Capture the cell that displays the provided text and extract its (x, y) central coordinate. 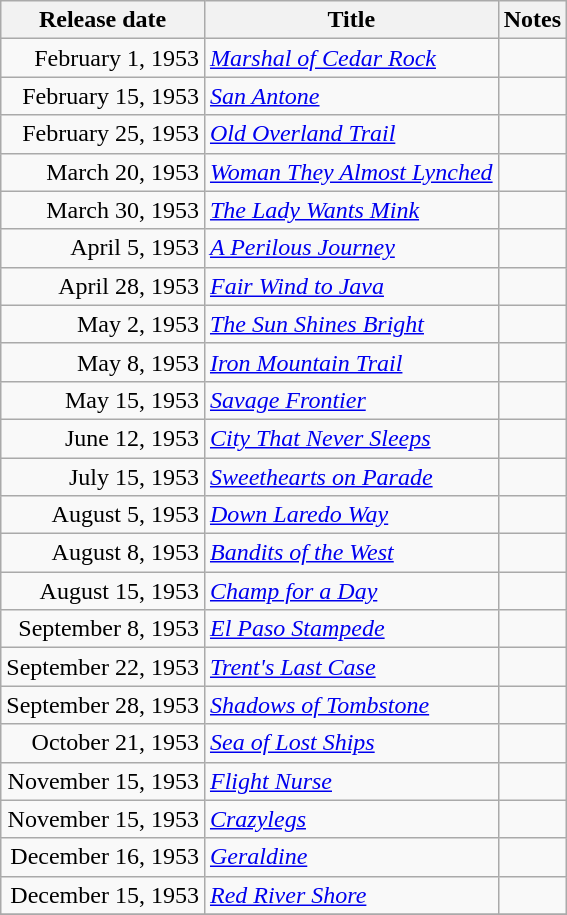
Iron Mountain Trail (351, 362)
Sea of Lost Ships (351, 743)
El Paso Stampede (351, 629)
August 15, 1953 (103, 591)
June 12, 1953 (103, 438)
Down Laredo Way (351, 515)
September 22, 1953 (103, 667)
City That Never Sleeps (351, 438)
Fair Wind to Java (351, 286)
Old Overland Trail (351, 134)
December 15, 1953 (103, 895)
Shadows of Tombstone (351, 705)
Savage Frontier (351, 400)
May 2, 1953 (103, 324)
February 15, 1953 (103, 96)
Geraldine (351, 857)
April 5, 1953 (103, 248)
The Lady Wants Mink (351, 210)
March 30, 1953 (103, 210)
April 28, 1953 (103, 286)
Woman They Almost Lynched (351, 172)
August 5, 1953 (103, 515)
August 8, 1953 (103, 553)
December 16, 1953 (103, 857)
The Sun Shines Bright (351, 324)
September 28, 1953 (103, 705)
May 8, 1953 (103, 362)
Red River Shore (351, 895)
Champ for a Day (351, 591)
February 1, 1953 (103, 58)
Flight Nurse (351, 781)
July 15, 1953 (103, 477)
Bandits of the West (351, 553)
Release date (103, 20)
Crazylegs (351, 819)
Notes (532, 20)
Marshal of Cedar Rock (351, 58)
October 21, 1953 (103, 743)
Title (351, 20)
San Antone (351, 96)
Sweethearts on Parade (351, 477)
February 25, 1953 (103, 134)
Trent's Last Case (351, 667)
March 20, 1953 (103, 172)
May 15, 1953 (103, 400)
A Perilous Journey (351, 248)
September 8, 1953 (103, 629)
